Pinpoint the cell where the given text exists, returning its [X, Y] midpoint coordinate. 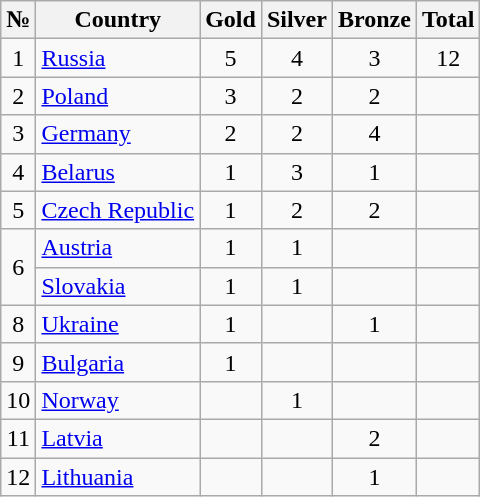
Bronze [374, 20]
Silver [296, 20]
Latvia [118, 438]
10 [18, 400]
№ [18, 20]
Slovakia [118, 286]
Gold [231, 20]
Russia [118, 58]
Lithuania [118, 477]
Belarus [118, 172]
Norway [118, 400]
Total [448, 20]
Germany [118, 134]
8 [18, 324]
Bulgaria [118, 362]
Ukraine [118, 324]
Poland [118, 96]
Czech Republic [118, 210]
Country [118, 20]
6 [18, 267]
11 [18, 438]
Austria [118, 248]
9 [18, 362]
